Capture the cell that displays the provided text and extract its [X, Y] central coordinate. 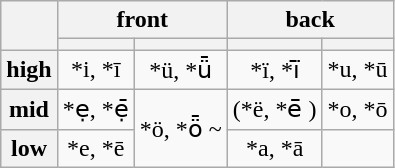
low [29, 148]
*i, *ī [96, 70]
*u, *ū [358, 70]
back [310, 20]
*ẹ, *ẹ̄ [96, 109]
*o, *ō [358, 109]
mid [29, 109]
*e, *ē [96, 148]
*ü, *ǖ [180, 70]
*ï, *ï̄ [274, 70]
*ö, *ȫ ~ [180, 128]
front [142, 20]
high [29, 70]
(*ë, *ë̄ ) [274, 109]
*a, *ā [274, 148]
